Identify which cell holds the provided text, then report its (x, y) central coordinate. 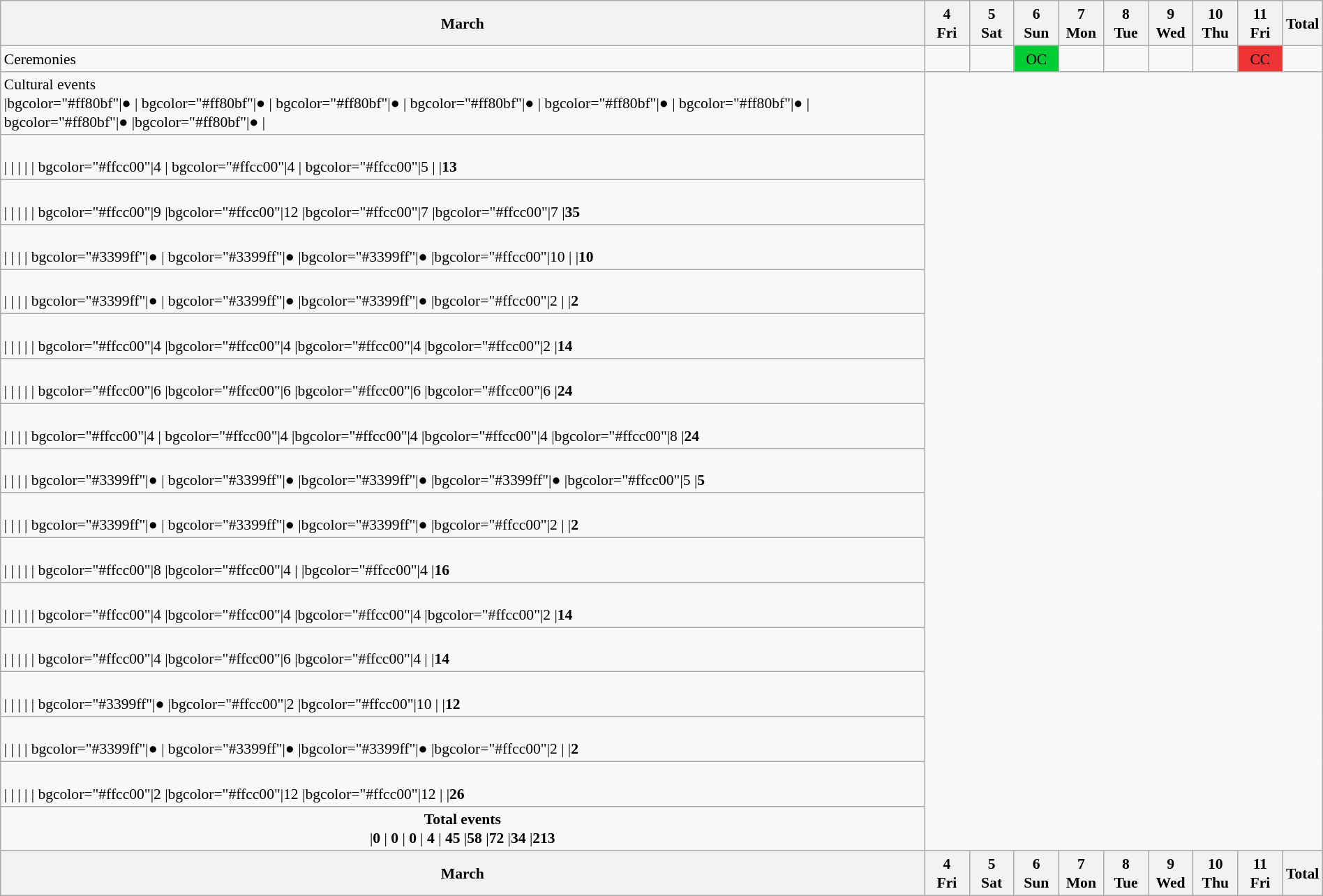
| | | | | bgcolor="#ffcc00"|8 |bgcolor="#ffcc00"|4 | |bgcolor="#ffcc00"|4 |16 (463, 560)
| | | | | bgcolor="#ffcc00"|9 |bgcolor="#ffcc00"|12 |bgcolor="#ffcc00"|7 |bgcolor="#ffcc00"|7 |35 (463, 202)
| | | | bgcolor="#ffcc00"|4 | bgcolor="#ffcc00"|4 |bgcolor="#ffcc00"|4 |bgcolor="#ffcc00"|4 |bgcolor="#ffcc00"|8 |24 (463, 426)
| | | | bgcolor="#3399ff"|● | bgcolor="#3399ff"|● |bgcolor="#3399ff"|● |bgcolor="#ffcc00"|10 | |10 (463, 246)
| | | | | bgcolor="#3399ff"|● |bgcolor="#ffcc00"|2 |bgcolor="#ffcc00"|10 | |12 (463, 694)
OC (1036, 59)
| | | | bgcolor="#3399ff"|● | bgcolor="#3399ff"|● |bgcolor="#3399ff"|● |bgcolor="#3399ff"|● |bgcolor="#ffcc00"|5 |5 (463, 470)
Total events|0 | 0 | 0 | 4 | 45 |58 |72 |34 |213 (463, 828)
CC (1260, 59)
Ceremonies (463, 59)
| | | | | bgcolor="#ffcc00"|2 |bgcolor="#ffcc00"|12 |bgcolor="#ffcc00"|12 | |26 (463, 784)
| | | | | bgcolor="#ffcc00"|6 |bgcolor="#ffcc00"|6 |bgcolor="#ffcc00"|6 |bgcolor="#ffcc00"|6 |24 (463, 381)
| | | | | bgcolor="#ffcc00"|4 |bgcolor="#ffcc00"|6 |bgcolor="#ffcc00"|4 | |14 (463, 649)
| | | | | bgcolor="#ffcc00"|4 | bgcolor="#ffcc00"|4 | bgcolor="#ffcc00"|5 | |13 (463, 157)
